Output the [X, Y] coordinate of the center of the cell containing the given text.  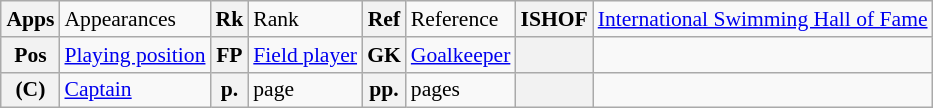
Rk [230, 19]
p. [230, 90]
Playing position [134, 55]
International Swimming Hall of Fame [763, 19]
Goalkeeper [461, 55]
Pos [30, 55]
FP [230, 55]
(C) [30, 90]
pages [461, 90]
GK [384, 55]
ISHOF [554, 19]
pp. [384, 90]
Field player [305, 55]
Reference [461, 19]
Captain [134, 90]
Appearances [134, 19]
Rank [305, 19]
Ref [384, 19]
Apps [30, 19]
page [305, 90]
